Search for the cell housing the specified text and yield its (X, Y) center coordinate. 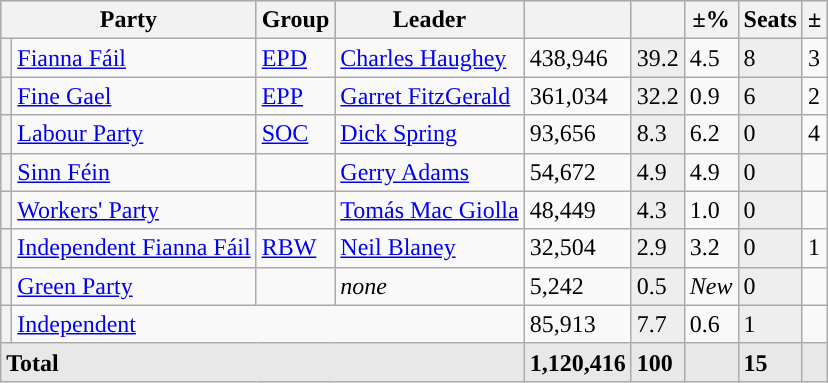
Independent (268, 324)
15 (770, 362)
2.9 (658, 248)
Party (128, 20)
361,034 (578, 96)
48,449 (578, 210)
438,946 (578, 58)
±% (711, 20)
EPD (296, 58)
32.2 (658, 96)
Dick Spring (430, 134)
New (711, 286)
1,120,416 (578, 362)
3 (814, 58)
100 (658, 362)
2 (814, 96)
Fianna Fáil (134, 58)
Garret FitzGerald (430, 96)
6 (770, 96)
54,672 (578, 172)
3.2 (711, 248)
Tomás Mac Giolla (430, 210)
Labour Party (134, 134)
RBW (296, 248)
Charles Haughey (430, 58)
0.6 (711, 324)
6.2 (711, 134)
8.3 (658, 134)
4 (814, 134)
32,504 (578, 248)
Seats (770, 20)
Fine Gael (134, 96)
Total (262, 362)
85,913 (578, 324)
Neil Blaney (430, 248)
Independent Fianna Fáil (134, 248)
7.7 (658, 324)
0.5 (658, 286)
4.3 (658, 210)
Workers' Party (134, 210)
Group (296, 20)
39.2 (658, 58)
Sinn Féin (134, 172)
none (430, 286)
Gerry Adams (430, 172)
Leader (430, 20)
± (814, 20)
SOC (296, 134)
4.5 (711, 58)
Green Party (134, 286)
93,656 (578, 134)
0.9 (711, 96)
1.0 (711, 210)
EPP (296, 96)
5,242 (578, 286)
8 (770, 58)
